Identify which cell holds the provided text, then report its (X, Y) central coordinate. 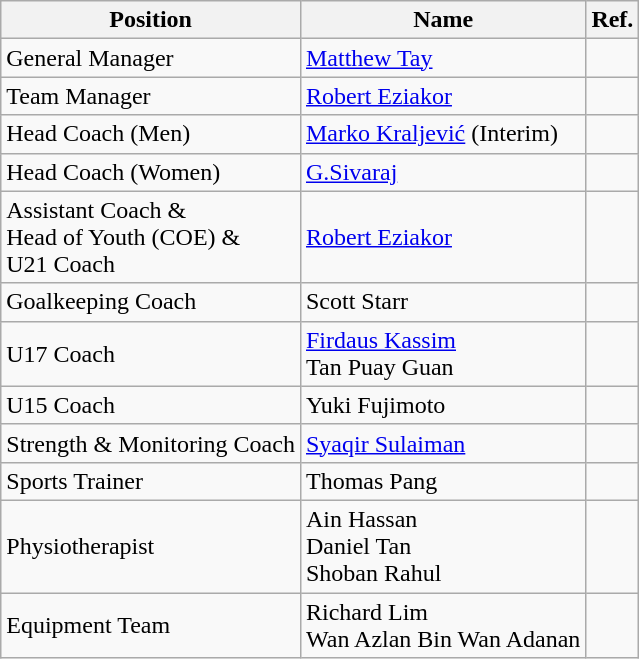
Scott Starr (442, 302)
G.Sivaraj (442, 172)
Goalkeeping Coach (151, 302)
Head Coach (Women) (151, 172)
Yuki Fujimoto (442, 405)
Assistant Coach & Head of Youth (COE) & U21 Coach (151, 237)
Name (442, 20)
Physiotherapist (151, 546)
Strength & Monitoring Coach (151, 443)
Matthew Tay (442, 58)
Ref. (612, 20)
U17 Coach (151, 354)
Marko Kraljević (Interim) (442, 134)
Richard Lim Wan Azlan Bin Wan Adanan (442, 624)
Head Coach (Men) (151, 134)
Ain Hassan Daniel Tan Shoban Rahul (442, 546)
U15 Coach (151, 405)
Thomas Pang (442, 481)
Firdaus Kassim Tan Puay Guan (442, 354)
Equipment Team (151, 624)
Syaqir Sulaiman (442, 443)
Team Manager (151, 96)
Sports Trainer (151, 481)
Position (151, 20)
General Manager (151, 58)
